Pinpoint the cell where the given text exists, returning its (X, Y) midpoint coordinate. 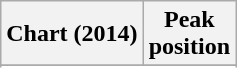
Peakposition (189, 34)
Chart (2014) (72, 34)
